Determine the (X, Y) coordinate at the center of the cell enclosing the given text.  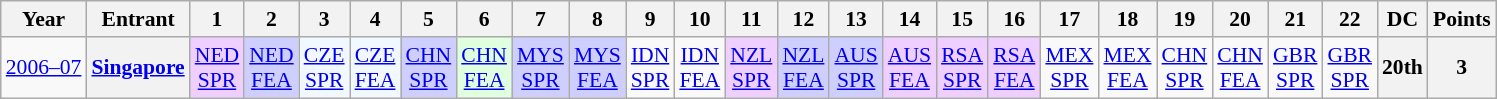
IDNSPR (650, 68)
2 (271, 19)
9 (650, 19)
CZEFEA (376, 68)
19 (1185, 19)
15 (962, 19)
Year (44, 19)
AUSFEA (910, 68)
6 (484, 19)
1 (217, 19)
NZLSPR (751, 68)
RSAFEA (1014, 68)
2006–07 (44, 68)
16 (1014, 19)
DC (1402, 19)
22 (1350, 19)
11 (751, 19)
7 (540, 19)
Singapore (138, 68)
8 (598, 19)
MEXSPR (1069, 68)
AUSSPR (856, 68)
18 (1127, 19)
NEDSPR (217, 68)
CZESPR (324, 68)
NEDFEA (271, 68)
20 (1240, 19)
4 (376, 19)
MYSFEA (598, 68)
NZLFEA (803, 68)
10 (700, 19)
RSASPR (962, 68)
17 (1069, 19)
20th (1402, 68)
Points (1462, 19)
21 (1296, 19)
MYSSPR (540, 68)
12 (803, 19)
IDNFEA (700, 68)
13 (856, 19)
MEXFEA (1127, 68)
5 (429, 19)
Entrant (138, 19)
14 (910, 19)
